Find where the given text appears and provide that cell's center as [x, y] coordinate. 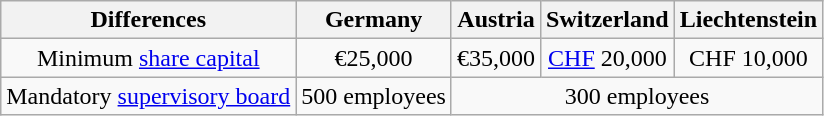
Germany [374, 20]
300 employees [636, 96]
Austria [496, 20]
€35,000 [496, 58]
CHF 20,000 [608, 58]
500 employees [374, 96]
Switzerland [608, 20]
Mandatory supervisory board [148, 96]
€25,000 [374, 58]
CHF 10,000 [748, 58]
Liechtenstein [748, 20]
Differences [148, 20]
Minimum share capital [148, 58]
